Determine the [x, y] coordinate at the center of the cell enclosing the given text.  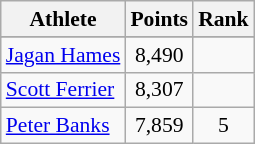
Jagan Hames [64, 55]
8,490 [159, 55]
Scott Ferrier [64, 90]
Rank [224, 19]
Peter Banks [64, 126]
Athlete [64, 19]
7,859 [159, 126]
5 [224, 126]
8,307 [159, 90]
Points [159, 19]
